Return [X, Y] of the center of cell containing provided text 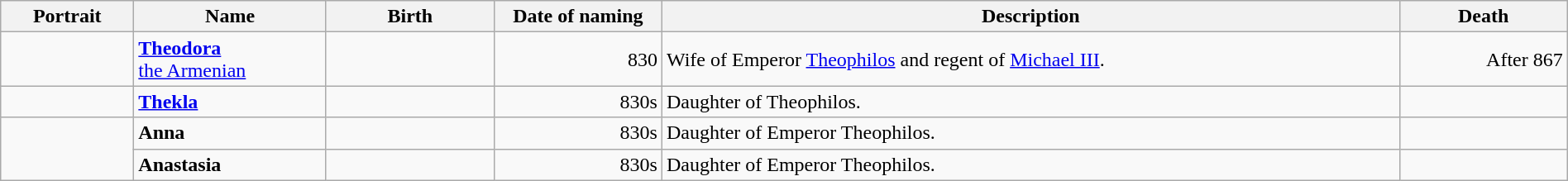
Birth [410, 17]
After 867 [1484, 60]
Daughter of Theophilos. [1030, 102]
Date of naming [577, 17]
Wife of Emperor Theophilos and regent of Michael III. [1030, 60]
Theodorathe Armenian [230, 60]
Description [1030, 17]
Thekla [230, 102]
Name [230, 17]
Portrait [68, 17]
Death [1484, 17]
Anastasia [230, 164]
830 [577, 60]
Anna [230, 133]
